Capture the cell that displays the provided text and extract its (X, Y) central coordinate. 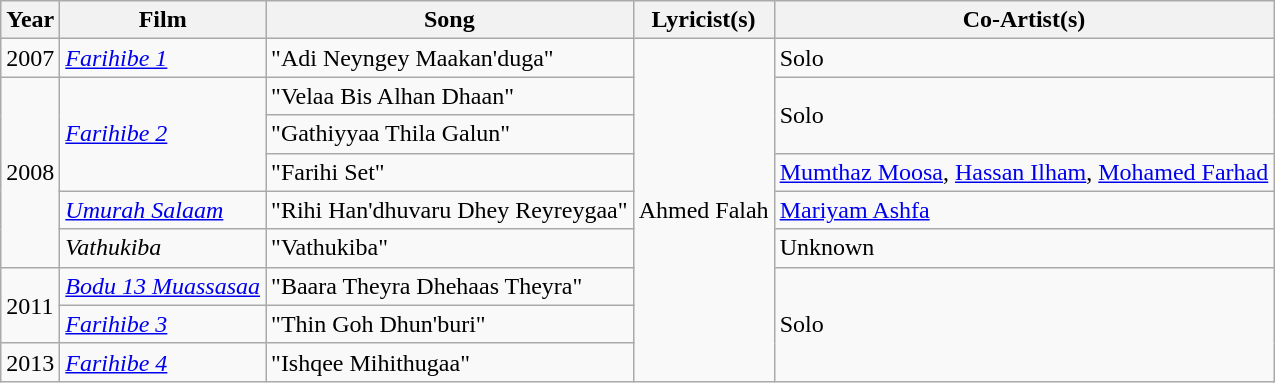
Bodu 13 Muassasaa (163, 286)
"Rihi Han'dhuvaru Dhey Reyreygaa" (450, 210)
Vathukiba (163, 248)
"Thin Goh Dhun'buri" (450, 324)
"Ishqee Mihithugaa" (450, 362)
Umurah Salaam (163, 210)
Farihibe 3 (163, 324)
Unknown (1024, 248)
"Baara Theyra Dhehaas Theyra" (450, 286)
Farihibe 2 (163, 134)
Film (163, 20)
2008 (30, 172)
Farihibe 1 (163, 58)
"Velaa Bis Alhan Dhaan" (450, 96)
2013 (30, 362)
Year (30, 20)
2007 (30, 58)
"Farihi Set" (450, 172)
Mariyam Ashfa (1024, 210)
"Gathiyyaa Thila Galun" (450, 134)
"Vathukiba" (450, 248)
Song (450, 20)
Lyricist(s) (704, 20)
Co-Artist(s) (1024, 20)
"Adi Neyngey Maakan'duga" (450, 58)
Farihibe 4 (163, 362)
2011 (30, 305)
Ahmed Falah (704, 210)
Mumthaz Moosa, Hassan Ilham, Mohamed Farhad (1024, 172)
